Detect which cell encompasses the target text, then output its (x, y) center coordinate. 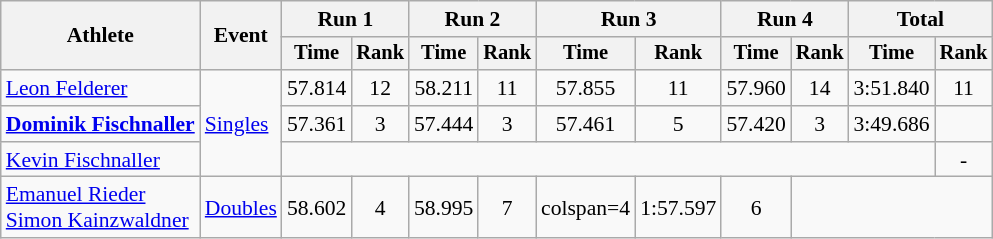
Run 2 (472, 19)
3:51.840 (891, 88)
57.814 (316, 88)
6 (756, 208)
Kevin Fischnaller (100, 160)
57.960 (756, 88)
- (964, 160)
58.211 (444, 88)
57.361 (316, 124)
Event (241, 36)
58.995 (444, 208)
Emanuel Rieder Simon Kainzwaldner (100, 208)
colspan=4 (586, 208)
Total (920, 19)
12 (380, 88)
3:49.686 (891, 124)
Run 1 (346, 19)
Run 4 (784, 19)
7 (507, 208)
57.420 (756, 124)
4 (380, 208)
Doubles (241, 208)
57.461 (586, 124)
Athlete (100, 36)
5 (678, 124)
58.602 (316, 208)
Singles (241, 124)
57.855 (586, 88)
1:57.597 (678, 208)
Dominik Fischnaller (100, 124)
Leon Felderer (100, 88)
Run 3 (628, 19)
57.444 (444, 124)
14 (820, 88)
